Find where the given text appears and provide that cell's center as (x, y) coordinate. 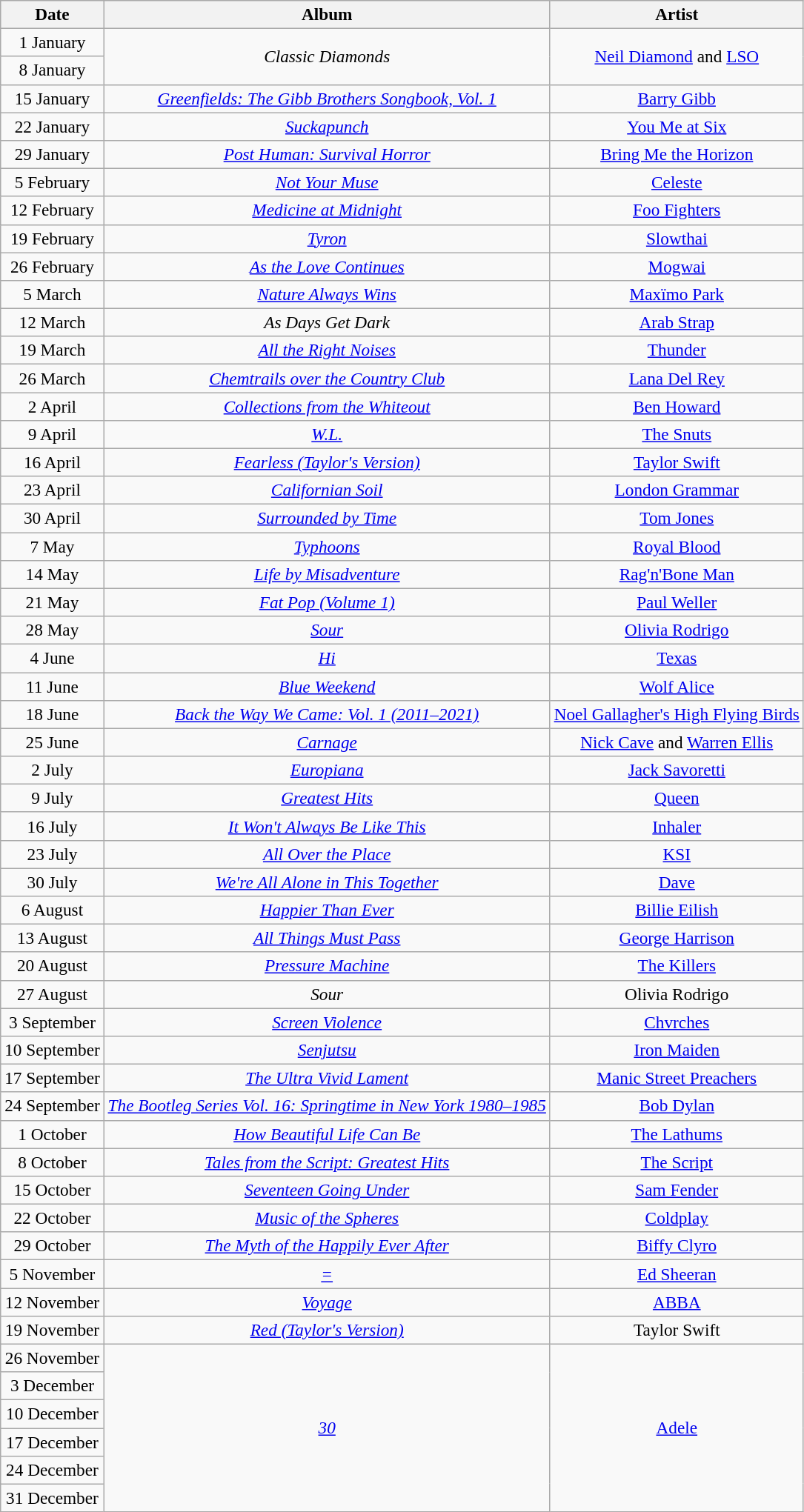
Collections from the Whiteout (327, 406)
16 April (52, 462)
Texas (677, 658)
Date (52, 14)
3 September (52, 1022)
All Over the Place (327, 854)
3 December (52, 1386)
Seventeen Going Under (327, 1190)
9 July (52, 798)
As the Love Continues (327, 266)
12 November (52, 1302)
Celeste (677, 182)
18 June (52, 714)
30 (327, 1428)
Wolf Alice (677, 686)
Greatest Hits (327, 798)
9 April (52, 434)
Hi (327, 658)
The Snuts (677, 434)
The Lathums (677, 1134)
30 April (52, 518)
Coldplay (677, 1218)
We're All Alone in This Together (327, 882)
Dave (677, 882)
1 October (52, 1134)
Tom Jones (677, 518)
23 July (52, 854)
Thunder (677, 350)
Not Your Muse (327, 182)
Arab Strap (677, 322)
Nick Cave and Warren Ellis (677, 742)
Fearless (Taylor's Version) (327, 462)
Post Human: Survival Horror (327, 154)
4 June (52, 658)
Chemtrails over the Country Club (327, 378)
Fat Pop (Volume 1) (327, 602)
Blue Weekend (327, 686)
= (327, 1273)
Mogwai (677, 266)
Royal Blood (677, 546)
Medicine at Midnight (327, 210)
Biffy Clyro (677, 1246)
Billie Eilish (677, 910)
24 September (52, 1106)
Red (Taylor's Version) (327, 1330)
All Things Must Pass (327, 938)
7 May (52, 546)
Maxïmo Park (677, 294)
5 February (52, 182)
Californian Soil (327, 490)
Manic Street Preachers (677, 1078)
Ed Sheeran (677, 1273)
19 November (52, 1330)
Chvrches (677, 1022)
Happier Than Ever (327, 910)
10 December (52, 1413)
Typhoons (327, 546)
29 October (52, 1246)
Life by Misadventure (327, 574)
London Grammar (677, 490)
22 October (52, 1218)
12 February (52, 210)
10 September (52, 1050)
Pressure Machine (327, 966)
29 January (52, 154)
19 February (52, 239)
26 February (52, 266)
21 May (52, 602)
17 December (52, 1442)
8 January (52, 70)
Paul Weller (677, 602)
31 December (52, 1498)
25 June (52, 742)
As Days Get Dark (327, 322)
The Script (677, 1162)
5 November (52, 1273)
24 December (52, 1470)
Foo Fighters (677, 210)
Artist (677, 14)
The Killers (677, 966)
Sam Fender (677, 1190)
Iron Maiden (677, 1050)
How Beautiful Life Can Be (327, 1134)
Noel Gallagher's High Flying Birds (677, 714)
Nature Always Wins (327, 294)
15 October (52, 1190)
All the Right Noises (327, 350)
ABBA (677, 1302)
11 June (52, 686)
12 March (52, 322)
Tales from the Script: Greatest Hits (327, 1162)
22 January (52, 126)
Surrounded by Time (327, 518)
Rag'n'Bone Man (677, 574)
13 August (52, 938)
George Harrison (677, 938)
27 August (52, 994)
Barry Gibb (677, 99)
28 May (52, 630)
Europiana (327, 770)
Adele (677, 1428)
The Myth of the Happily Ever After (327, 1246)
Album (327, 14)
2 July (52, 770)
W.L. (327, 434)
23 April (52, 490)
15 January (52, 99)
Carnage (327, 742)
Bob Dylan (677, 1106)
19 March (52, 350)
5 March (52, 294)
20 August (52, 966)
Slowthai (677, 239)
Bring Me the Horizon (677, 154)
Inhaler (677, 826)
Music of the Spheres (327, 1218)
Screen Violence (327, 1022)
26 March (52, 378)
Suckapunch (327, 126)
6 August (52, 910)
Jack Savoretti (677, 770)
26 November (52, 1358)
You Me at Six (677, 126)
The Bootleg Series Vol. 16: Springtime in New York 1980–1985 (327, 1106)
30 July (52, 882)
Back the Way We Came: Vol. 1 (2011–2021) (327, 714)
Greenfields: The Gibb Brothers Songbook, Vol. 1 (327, 99)
1 January (52, 42)
Neil Diamond and LSO (677, 56)
It Won't Always Be Like This (327, 826)
Lana Del Rey (677, 378)
16 July (52, 826)
Ben Howard (677, 406)
17 September (52, 1078)
2 April (52, 406)
KSI (677, 854)
The Ultra Vivid Lament (327, 1078)
Queen (677, 798)
14 May (52, 574)
8 October (52, 1162)
Tyron (327, 239)
Voyage (327, 1302)
Classic Diamonds (327, 56)
Senjutsu (327, 1050)
